For the text-containing cell, return its midpoint in (x, y) coordinate format. 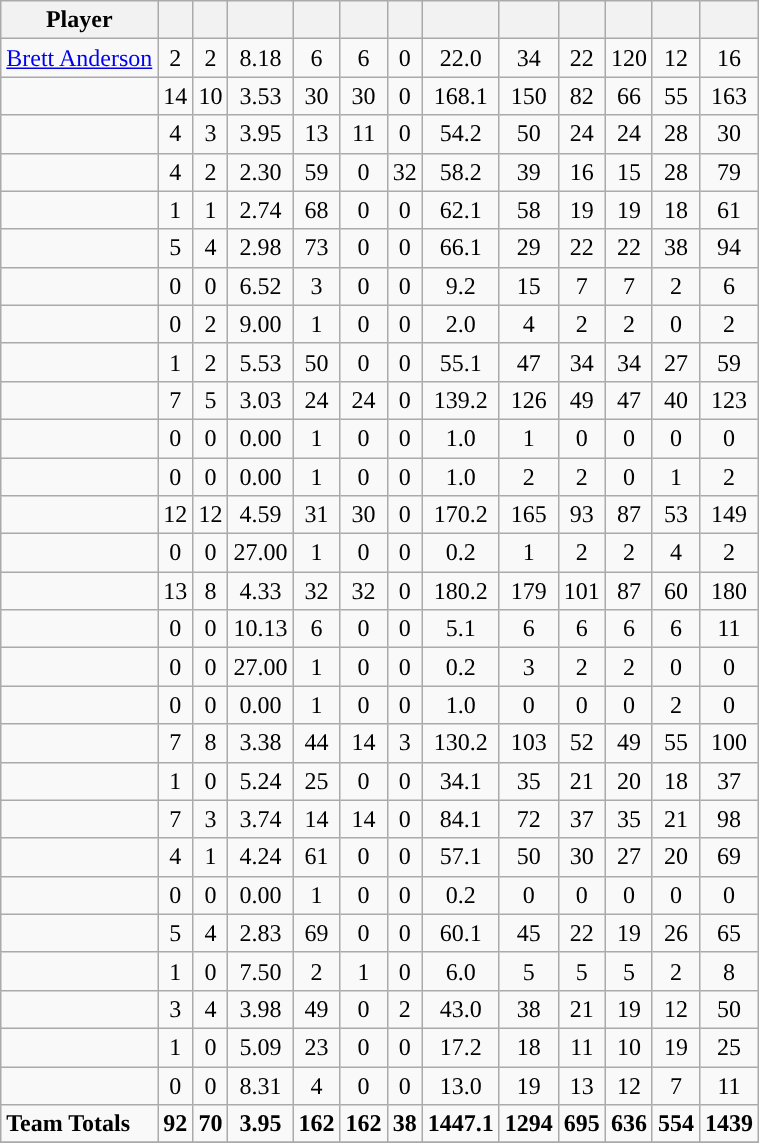
92 (176, 1124)
23 (316, 1047)
130.2 (460, 743)
3.74 (260, 819)
4.33 (260, 591)
82 (582, 96)
695 (582, 1124)
93 (582, 515)
163 (728, 96)
150 (528, 96)
57.1 (460, 857)
10.13 (260, 629)
180 (728, 591)
66 (628, 96)
13.0 (460, 1085)
Team Totals (80, 1124)
5.09 (260, 1047)
60.1 (460, 933)
66.1 (460, 248)
84.1 (460, 819)
98 (728, 819)
6.52 (260, 286)
4.24 (260, 857)
149 (728, 515)
Brett Anderson (80, 58)
5.53 (260, 362)
94 (728, 248)
31 (316, 515)
126 (528, 400)
55.1 (460, 362)
179 (528, 591)
3.03 (260, 400)
3.98 (260, 1009)
2.30 (260, 172)
3.38 (260, 743)
45 (528, 933)
165 (528, 515)
8.18 (260, 58)
62.1 (460, 210)
44 (316, 743)
70 (210, 1124)
6.0 (460, 971)
123 (728, 400)
39 (528, 172)
3.53 (260, 96)
68 (316, 210)
5.24 (260, 781)
170.2 (460, 515)
1439 (728, 1124)
100 (728, 743)
58.2 (460, 172)
9.2 (460, 286)
79 (728, 172)
53 (676, 515)
1294 (528, 1124)
Player (80, 20)
29 (528, 248)
2.0 (460, 324)
2.83 (260, 933)
636 (628, 1124)
180.2 (460, 591)
7.50 (260, 971)
103 (528, 743)
8.31 (260, 1085)
17.2 (460, 1047)
2.74 (260, 210)
73 (316, 248)
101 (582, 591)
1447.1 (460, 1124)
26 (676, 933)
40 (676, 400)
52 (582, 743)
60 (676, 591)
139.2 (460, 400)
2.98 (260, 248)
5.1 (460, 629)
554 (676, 1124)
9.00 (260, 324)
4.59 (260, 515)
72 (528, 819)
120 (628, 58)
34.1 (460, 781)
58 (528, 210)
43.0 (460, 1009)
65 (728, 933)
168.1 (460, 96)
54.2 (460, 134)
22.0 (460, 58)
